Detect which cell encompasses the target text, then output its (X, Y) center coordinate. 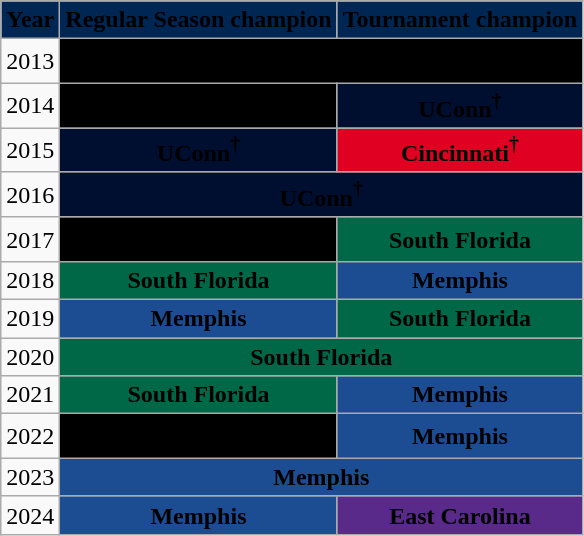
2018 (30, 281)
2015 (30, 150)
2022 (30, 436)
2014 (30, 106)
Year (30, 20)
East Carolina (460, 515)
Regular Season champion (198, 20)
2024 (30, 515)
2019 (30, 319)
2016 (30, 194)
2020 (30, 357)
2017 (30, 240)
2021 (30, 395)
Cincinnati† (460, 150)
2023 (30, 477)
2013 (30, 62)
Tournament champion (460, 20)
